Return the [X, Y] coordinate for the center point of the cell that contains the specified text.  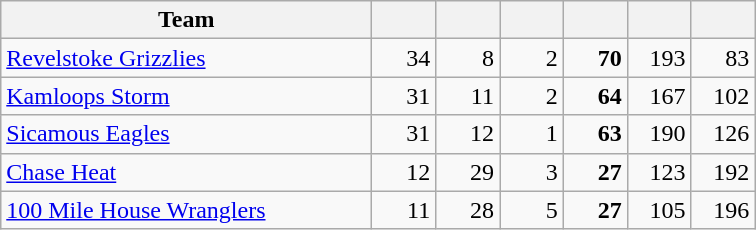
63 [595, 134]
190 [659, 134]
3 [532, 172]
193 [659, 58]
28 [468, 210]
Sicamous Eagles [186, 134]
192 [723, 172]
34 [404, 58]
Kamloops Storm [186, 96]
64 [595, 96]
29 [468, 172]
1 [532, 134]
102 [723, 96]
196 [723, 210]
167 [659, 96]
123 [659, 172]
5 [532, 210]
Chase Heat [186, 172]
105 [659, 210]
Team [186, 20]
83 [723, 58]
70 [595, 58]
126 [723, 134]
8 [468, 58]
100 Mile House Wranglers [186, 210]
Revelstoke Grizzlies [186, 58]
